Identify which cell holds the provided text, then report its (X, Y) central coordinate. 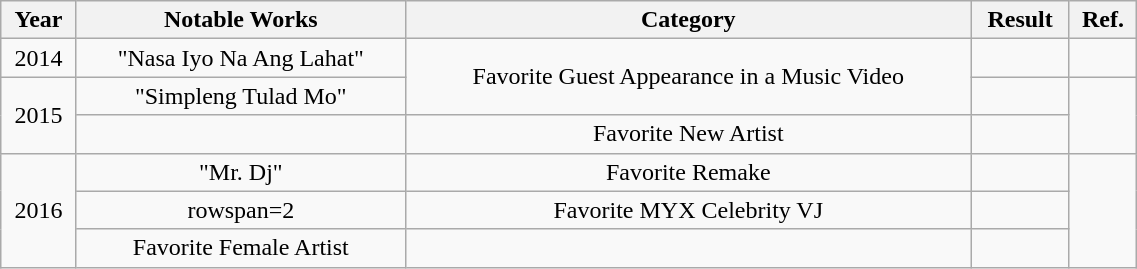
Favorite MYX Celebrity VJ (688, 210)
Favorite Remake (688, 172)
Favorite New Artist (688, 134)
rowspan=2 (240, 210)
Favorite Guest Appearance in a Music Video (688, 77)
2016 (39, 210)
Result (1020, 20)
"Nasa Iyo Na Ang Lahat" (240, 58)
Favorite Female Artist (240, 248)
Year (39, 20)
"Simpleng Tulad Mo" (240, 96)
2015 (39, 115)
2014 (39, 58)
Notable Works (240, 20)
Ref. (1103, 20)
Category (688, 20)
"Mr. Dj" (240, 172)
